Locate the cell with the specified text and output its (X, Y) center coordinate. 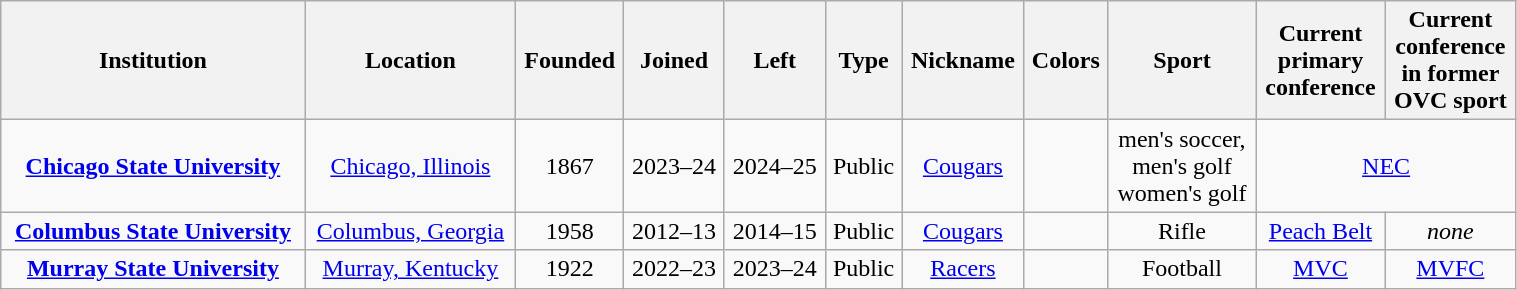
2012–13 (674, 231)
Founded (570, 60)
Colors (1066, 60)
1958 (570, 231)
MVFC (1450, 269)
1867 (570, 166)
none (1450, 231)
Racers (963, 269)
Currentprimaryconference (1320, 60)
Football (1182, 269)
Murray State University (153, 269)
Columbus State University (153, 231)
1922 (570, 269)
MVC (1320, 269)
Nickname (963, 60)
Chicago State University (153, 166)
2022–23 (674, 269)
2024–25 (774, 166)
NEC (1386, 166)
Rifle (1182, 231)
Currentconferencein formerOVC sport (1450, 60)
2014–15 (774, 231)
Type (864, 60)
men's soccer,men's golfwomen's golf (1182, 166)
Left (774, 60)
Columbus, Georgia (410, 231)
Sport (1182, 60)
Joined (674, 60)
Location (410, 60)
Murray, Kentucky (410, 269)
Chicago, Illinois (410, 166)
Institution (153, 60)
Peach Belt (1320, 231)
